Output the (x, y) coordinate of the center of the cell containing the given text.  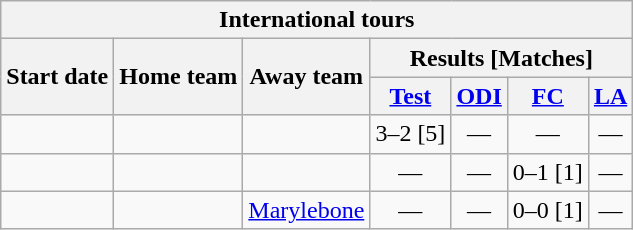
International tours (317, 20)
FC (548, 96)
Home team (178, 77)
Results [Matches] (502, 58)
3–2 [5] (410, 134)
0–0 [1] (548, 210)
LA (610, 96)
Test (410, 96)
ODI (479, 96)
Start date (58, 77)
Marylebone (306, 210)
Away team (306, 77)
0–1 [1] (548, 172)
